Detect which cell encompasses the target text, then output its [x, y] center coordinate. 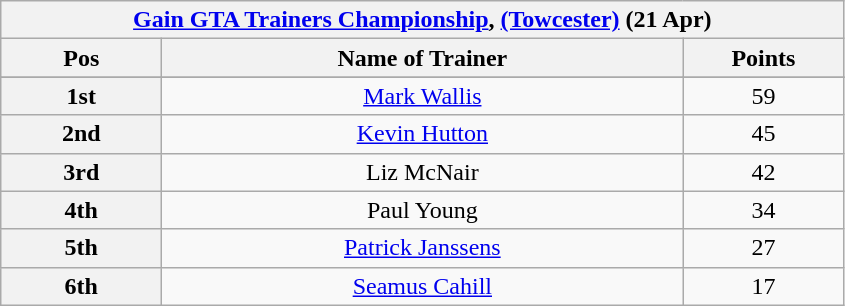
2nd [82, 134]
Seamus Cahill [422, 286]
4th [82, 210]
45 [764, 134]
Points [764, 58]
42 [764, 172]
Patrick Janssens [422, 248]
3rd [82, 172]
Gain GTA Trainers Championship, (Towcester) (21 Apr) [422, 20]
6th [82, 286]
Kevin Hutton [422, 134]
5th [82, 248]
Paul Young [422, 210]
Pos [82, 58]
17 [764, 286]
34 [764, 210]
Name of Trainer [422, 58]
Liz McNair [422, 172]
Mark Wallis [422, 96]
27 [764, 248]
1st [82, 96]
59 [764, 96]
